Return (X, Y) of the center of cell containing provided text 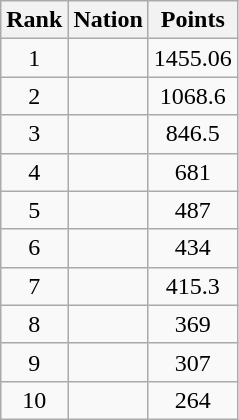
4 (34, 172)
Points (192, 20)
415.3 (192, 286)
9 (34, 362)
846.5 (192, 134)
1068.6 (192, 96)
5 (34, 210)
Nation (108, 20)
487 (192, 210)
8 (34, 324)
10 (34, 400)
264 (192, 400)
6 (34, 248)
307 (192, 362)
1 (34, 58)
1455.06 (192, 58)
3 (34, 134)
7 (34, 286)
434 (192, 248)
681 (192, 172)
369 (192, 324)
2 (34, 96)
Rank (34, 20)
